Identify which cell holds the provided text, then report its [X, Y] central coordinate. 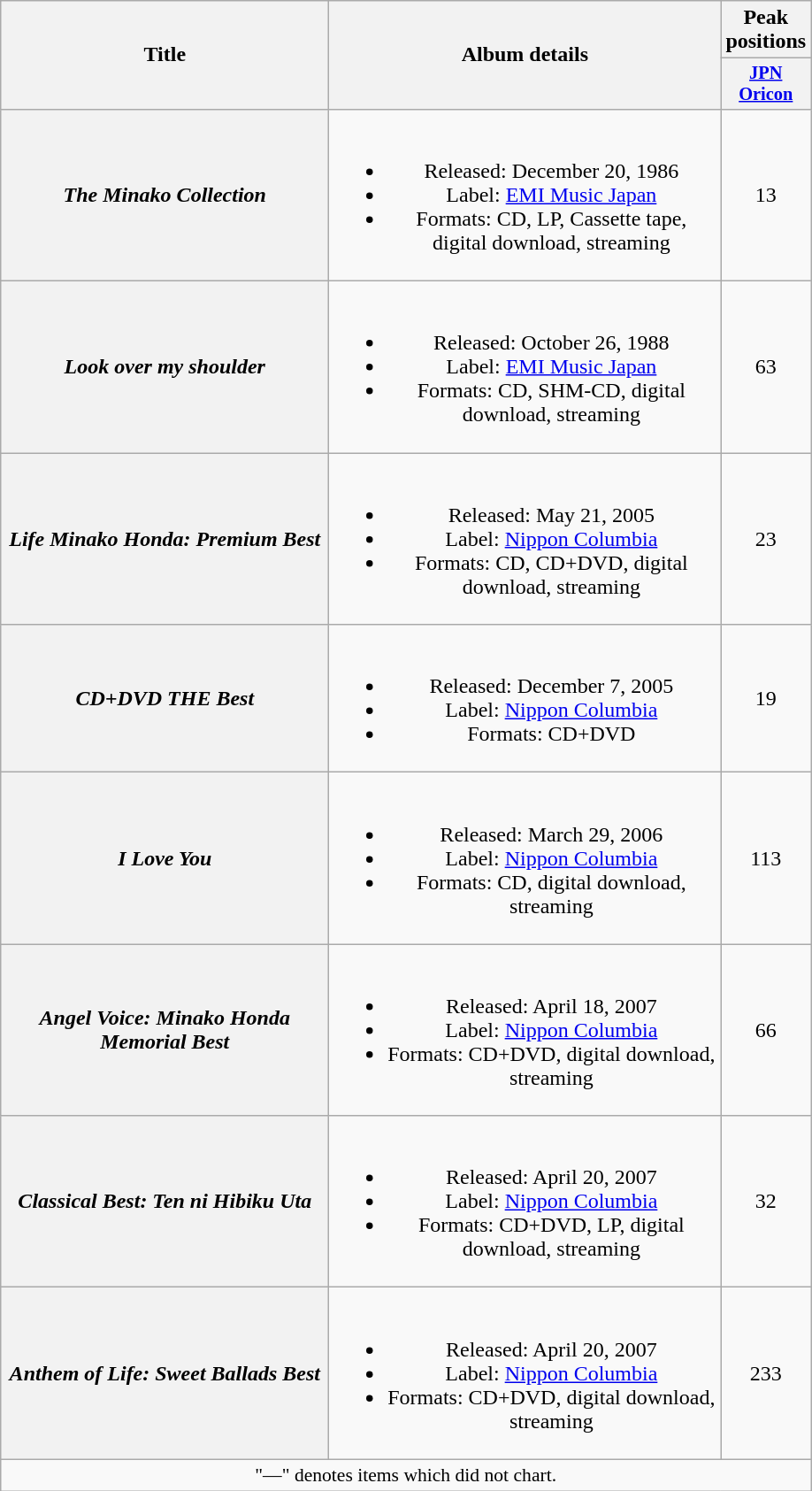
Released: April 20, 2007Label: Nippon ColumbiaFormats: CD+DVD, LP, digital download, streaming [525, 1202]
"—" denotes items which did not chart. [406, 1475]
Look over my shoulder [165, 367]
66 [766, 1030]
63 [766, 367]
Released: May 21, 2005Label: Nippon ColumbiaFormats: CD, CD+DVD, digital download, streaming [525, 539]
233 [766, 1373]
CD+DVD THE Best [165, 699]
Released: April 18, 2007Label: Nippon ColumbiaFormats: CD+DVD, digital download, streaming [525, 1030]
Released: October 26, 1988Label: EMI Music JapanFormats: CD, SHM-CD, digital download, streaming [525, 367]
Life Minako Honda: Premium Best [165, 539]
32 [766, 1202]
Anthem of Life: Sweet Ballads Best [165, 1373]
Album details [525, 55]
Released: December 7, 2005Label: Nippon ColumbiaFormats: CD+DVD [525, 699]
JPNOricon [766, 84]
Released: March 29, 2006Label: Nippon ColumbiaFormats: CD, digital download, streaming [525, 858]
I Love You [165, 858]
Peak positions [766, 30]
Classical Best: Ten ni Hibiku Uta [165, 1202]
Angel Voice: Minako Honda Memorial Best [165, 1030]
Released: December 20, 1986Label: EMI Music JapanFormats: CD, LP, Cassette tape, digital download, streaming [525, 195]
23 [766, 539]
13 [766, 195]
Title [165, 55]
113 [766, 858]
Released: April 20, 2007Label: Nippon ColumbiaFormats: CD+DVD, digital download, streaming [525, 1373]
19 [766, 699]
The Minako Collection [165, 195]
